Search for the cell housing the specified text and yield its (x, y) center coordinate. 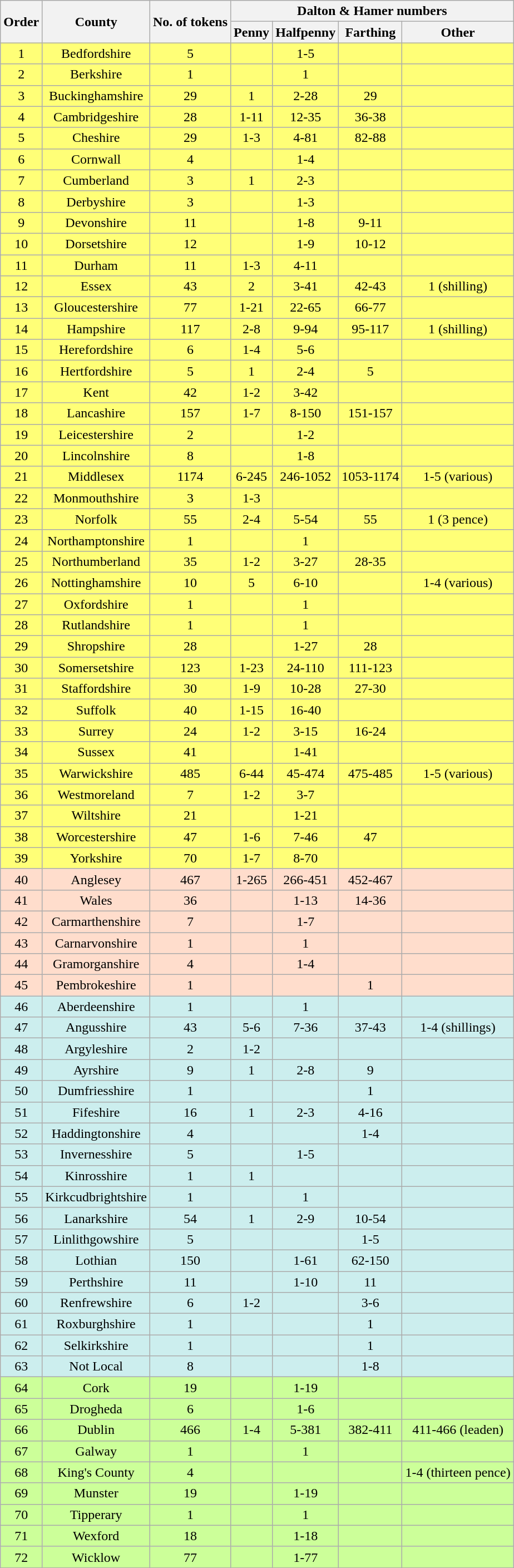
Lancashire (96, 413)
Tipperary (96, 1515)
No. of tokens (190, 22)
63 (21, 1367)
Sussex (96, 752)
Buckinghamshire (96, 96)
16-24 (370, 731)
Dalton & Hamer numbers (373, 11)
31 (21, 689)
151-157 (370, 413)
150 (190, 1260)
26 (21, 583)
Northamptonshire (96, 540)
8-150 (306, 413)
Nottinghamshire (96, 583)
Berkshire (96, 75)
37-43 (370, 1028)
10-28 (306, 689)
Cornwall (96, 159)
Other (458, 32)
7-36 (306, 1028)
58 (21, 1260)
Lothian (96, 1260)
53 (21, 1155)
Haddingtonshire (96, 1133)
Kirkcudbrightshire (96, 1197)
Carnarvonshire (96, 943)
Gloucestershire (96, 308)
266-451 (306, 879)
37 (21, 816)
46 (21, 1007)
452-467 (370, 879)
Warwickshire (96, 773)
Perthshire (96, 1281)
14 (21, 329)
Middlesex (96, 477)
12-35 (306, 117)
48 (21, 1049)
Wexford (96, 1536)
Angusshire (96, 1028)
57 (21, 1239)
9-11 (370, 223)
Dumfriesshire (96, 1091)
61 (21, 1324)
157 (190, 413)
36-38 (370, 117)
2-28 (306, 96)
Kent (96, 392)
Hertfordshire (96, 371)
Gramorganshire (96, 964)
Bedfordshire (96, 53)
45 (21, 985)
Leicestershire (96, 435)
Cambridgeshire (96, 117)
64 (21, 1388)
111-123 (370, 668)
6-10 (306, 583)
69 (21, 1493)
39 (21, 858)
45-474 (306, 773)
20 (21, 456)
1-4 (shillings) (458, 1028)
1-4 (various) (458, 583)
Rutlandshire (96, 625)
Roxburghshire (96, 1324)
Kinrosshire (96, 1176)
82-88 (370, 138)
28-35 (370, 561)
123 (190, 668)
15 (21, 350)
60 (21, 1303)
13 (21, 308)
Drogheda (96, 1409)
95-117 (370, 329)
1-11 (251, 117)
Shropshire (96, 647)
67 (21, 1451)
Linlithgowshire (96, 1239)
1-41 (306, 752)
23 (21, 519)
3-41 (306, 287)
7-46 (306, 837)
Essex (96, 287)
25 (21, 561)
72 (21, 1557)
Lincolnshire (96, 456)
66-77 (370, 308)
County (96, 22)
Anglesey (96, 879)
Northumberland (96, 561)
4-16 (370, 1112)
1053-1174 (370, 477)
Order (21, 22)
Farthing (370, 32)
3-6 (370, 1303)
16-40 (306, 710)
Pembrokeshire (96, 985)
4-11 (306, 265)
Staffordshire (96, 689)
466 (190, 1430)
1-10 (306, 1281)
27 (21, 604)
66 (21, 1430)
9-94 (306, 329)
Penny (251, 32)
1174 (190, 477)
34 (21, 752)
3-15 (306, 731)
5-381 (306, 1430)
3-27 (306, 561)
Westmoreland (96, 795)
24-110 (306, 668)
44 (21, 964)
1-15 (251, 710)
Worcestershire (96, 837)
3-7 (306, 795)
6-44 (251, 773)
Wales (96, 900)
Cork (96, 1388)
Renfrewshire (96, 1303)
Devonshire (96, 223)
22 (21, 498)
1-27 (306, 647)
382-411 (370, 1430)
42-43 (370, 287)
246-1052 (306, 477)
Herefordshire (96, 350)
Hampshire (96, 329)
38 (21, 837)
Selkirkshire (96, 1345)
22-65 (306, 308)
Derbyshire (96, 201)
65 (21, 1409)
68 (21, 1472)
467 (190, 879)
1 (3 pence) (458, 519)
Ayrshire (96, 1070)
10-54 (370, 1218)
117 (190, 329)
Fifeshire (96, 1112)
Lanarkshire (96, 1218)
1-18 (306, 1536)
51 (21, 1112)
1-61 (306, 1260)
Suffolk (96, 710)
62 (21, 1345)
Wicklow (96, 1557)
Wiltshire (96, 816)
50 (21, 1091)
485 (190, 773)
3-42 (306, 392)
Argyleshire (96, 1049)
Yorkshire (96, 858)
Monmouthshire (96, 498)
71 (21, 1536)
6-245 (251, 477)
1-4 (thirteen pence) (458, 1472)
411-466 (leaden) (458, 1430)
2-9 (306, 1218)
Norfolk (96, 519)
17 (21, 392)
4-81 (306, 138)
Halfpenny (306, 32)
5-54 (306, 519)
Surrey (96, 731)
1-13 (306, 900)
Dorsetshire (96, 244)
59 (21, 1281)
Aberdeenshire (96, 1007)
Invernesshire (96, 1155)
8-70 (306, 858)
32 (21, 710)
1-265 (251, 879)
Durham (96, 265)
56 (21, 1218)
Somersetshire (96, 668)
Munster (96, 1493)
52 (21, 1133)
33 (21, 731)
1-77 (306, 1557)
Dublin (96, 1430)
King's County (96, 1472)
Cumberland (96, 180)
Carmarthenshire (96, 921)
Oxfordshire (96, 604)
Not Local (96, 1367)
Galway (96, 1451)
62-150 (370, 1260)
10-12 (370, 244)
475-485 (370, 773)
14-36 (370, 900)
Cheshire (96, 138)
49 (21, 1070)
1-23 (251, 668)
27-30 (370, 689)
